Determine the (X, Y) coordinate at the center of the cell enclosing the given text.  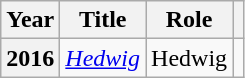
Title (103, 20)
Year (30, 20)
Role (190, 20)
2016 (30, 58)
